Return [x, y] of the center of cell containing provided text 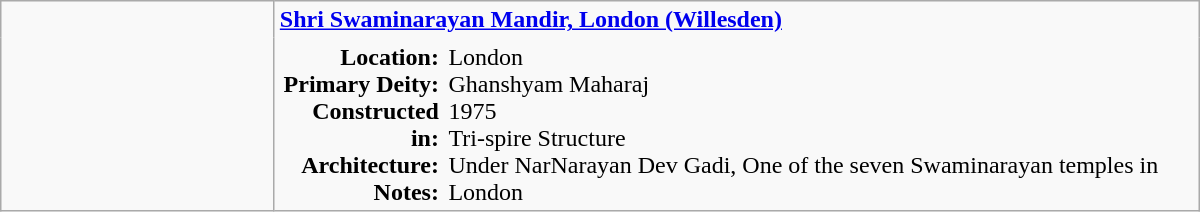
London Ghanshyam Maharaj 1975 Tri-spire Structure Under NarNarayan Dev Gadi, One of the seven Swaminarayan temples in London [822, 124]
Shri Swaminarayan Mandir, London (Willesden) [736, 20]
Location:Primary Deity:Constructed in:Architecture:Notes: [358, 124]
